From the cell containing the given text, extract its center point as (X, Y) coordinate. 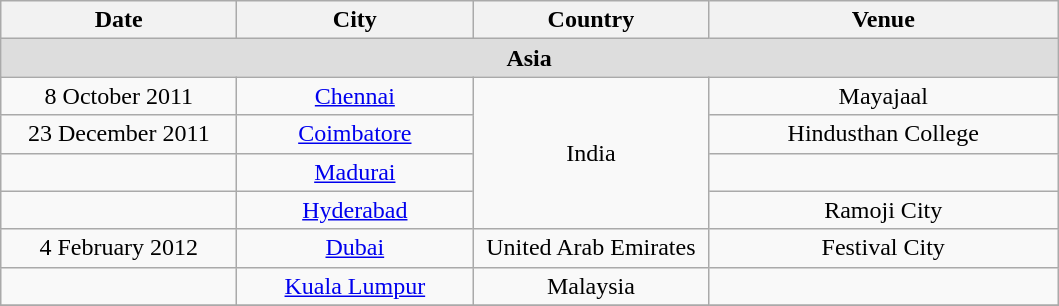
Country (591, 20)
Hindusthan College (884, 134)
Kuala Lumpur (355, 286)
23 December 2011 (119, 134)
India (591, 153)
Coimbatore (355, 134)
Malaysia (591, 286)
4 February 2012 (119, 248)
City (355, 20)
Mayajaal (884, 96)
Ramoji City (884, 210)
Date (119, 20)
United Arab Emirates (591, 248)
Hyderabad (355, 210)
Venue (884, 20)
8 October 2011 (119, 96)
Chennai (355, 96)
Dubai (355, 248)
Asia (530, 58)
Festival City (884, 248)
Madurai (355, 172)
